Identify which cell holds the provided text, then report its (x, y) central coordinate. 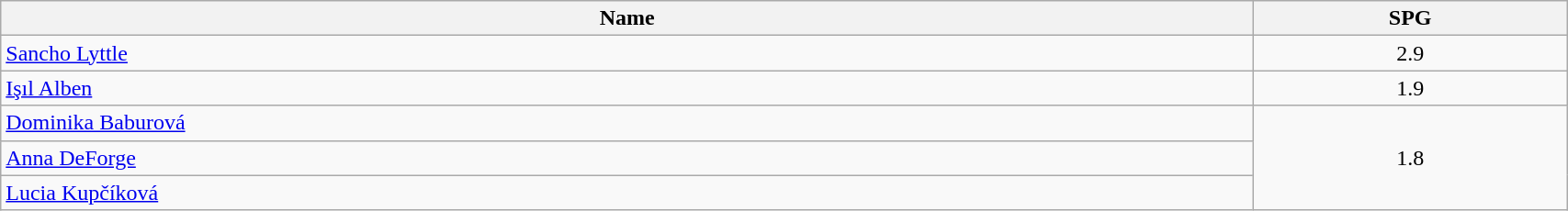
SPG (1411, 18)
Dominika Baburová (627, 123)
Lucia Kupčíková (627, 193)
Name (627, 18)
Sancho Lyttle (627, 53)
Anna DeForge (627, 158)
2.9 (1411, 53)
1.9 (1411, 88)
Işıl Alben (627, 88)
1.8 (1411, 158)
